Scan for the cell matching the given text and deliver its (x, y) coordinate at center. 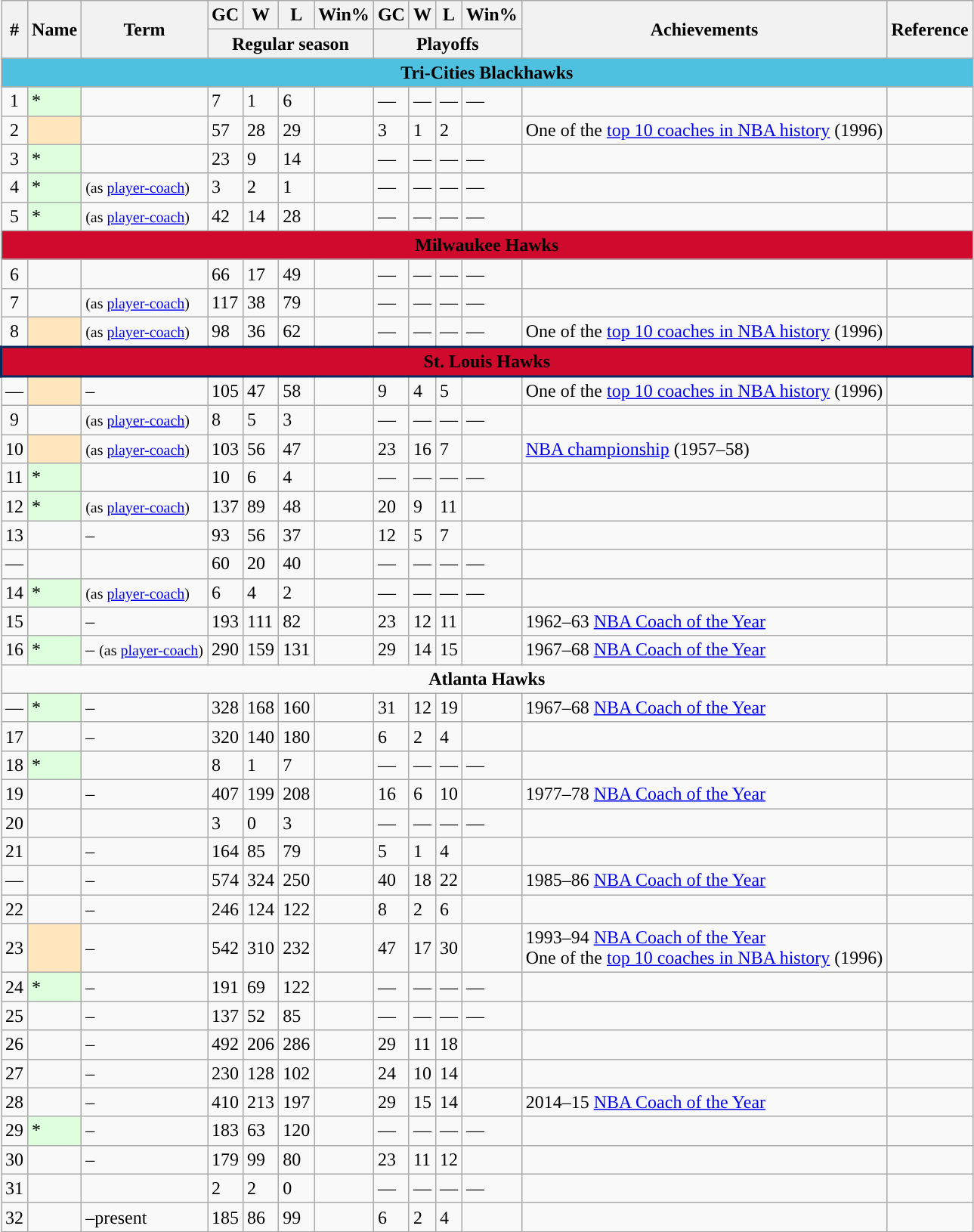
Term (145, 29)
164 (225, 852)
124 (261, 909)
–present (145, 1217)
98 (225, 331)
199 (261, 794)
206 (261, 1045)
42 (225, 216)
246 (225, 909)
102 (296, 1073)
32 (15, 1217)
232 (296, 948)
Achievements (704, 29)
48 (296, 506)
– (as player-coach) (145, 650)
230 (225, 1073)
Playoffs (447, 44)
57 (225, 130)
2014–15 NBA Coach of the Year (704, 1102)
1962–63 NBA Coach of the Year (704, 621)
310 (261, 948)
66 (225, 274)
36 (261, 331)
250 (296, 881)
290 (225, 650)
1985–86 NBA Coach of the Year (704, 881)
410 (225, 1102)
60 (225, 564)
63 (261, 1131)
328 (225, 707)
213 (261, 1102)
49 (296, 274)
27 (15, 1073)
Regular season (290, 44)
324 (261, 881)
37 (296, 535)
Atlanta Hawks (487, 679)
58 (296, 392)
407 (225, 794)
208 (296, 794)
Name (54, 29)
Milwaukee Hawks (487, 245)
89 (261, 506)
St. Louis Hawks (487, 361)
1993–94 NBA Coach of the YearOne of the top 10 coaches in NBA history (1996) (704, 948)
Reference (929, 29)
160 (296, 707)
93 (225, 535)
131 (296, 650)
191 (225, 987)
140 (261, 736)
185 (225, 1217)
82 (296, 621)
128 (261, 1073)
179 (225, 1159)
105 (225, 392)
159 (261, 650)
103 (225, 449)
69 (261, 987)
86 (261, 1217)
111 (261, 621)
21 (15, 852)
574 (225, 881)
117 (225, 302)
1977–78 NBA Coach of the Year (704, 794)
52 (261, 1016)
Tri-Cities Blackhawks (487, 73)
38 (261, 302)
197 (296, 1102)
286 (296, 1045)
# (15, 29)
168 (261, 707)
62 (296, 331)
13 (15, 535)
25 (15, 1016)
320 (225, 736)
26 (15, 1045)
492 (225, 1045)
542 (225, 948)
193 (225, 621)
NBA championship (1957–58) (704, 449)
80 (296, 1159)
183 (225, 1131)
120 (296, 1131)
180 (296, 736)
